Locate the cell with the specified text and output its [X, Y] center coordinate. 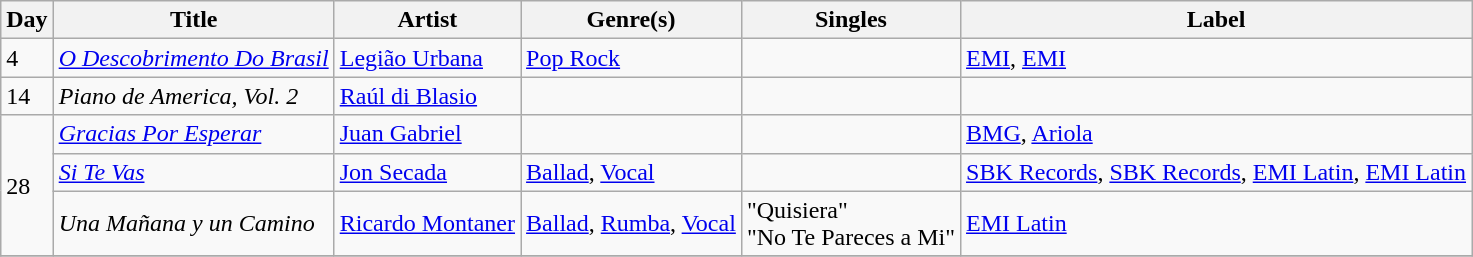
Label [1216, 20]
14 [27, 96]
Artist [427, 20]
BMG, Ariola [1216, 134]
EMI Latin [1216, 224]
28 [27, 186]
"Quisiera""No Te Pareces a Mi" [850, 224]
Si Te Vas [194, 172]
Pop Rock [632, 58]
Raúl di Blasio [427, 96]
Ricardo Montaner [427, 224]
Ballad, Vocal [632, 172]
Singles [850, 20]
Gracias Por Esperar [194, 134]
Piano de America, Vol. 2 [194, 96]
Juan Gabriel [427, 134]
EMI, EMI [1216, 58]
Title [194, 20]
Ballad, Rumba, Vocal [632, 224]
Legião Urbana [427, 58]
SBK Records, SBK Records, EMI Latin, EMI Latin [1216, 172]
Una Mañana y un Camino [194, 224]
Jon Secada [427, 172]
4 [27, 58]
O Descobrimento Do Brasil [194, 58]
Day [27, 20]
Genre(s) [632, 20]
